Determine the [X, Y] coordinate at the center of the cell enclosing the given text.  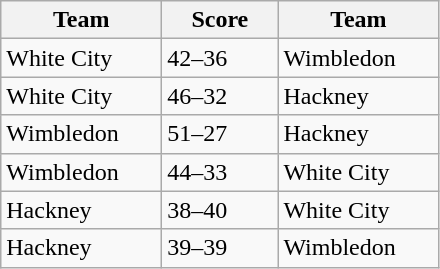
Score [220, 20]
51–27 [220, 134]
46–32 [220, 96]
42–36 [220, 58]
39–39 [220, 248]
44–33 [220, 172]
38–40 [220, 210]
